Find where the given text appears and provide that cell's center as [x, y] coordinate. 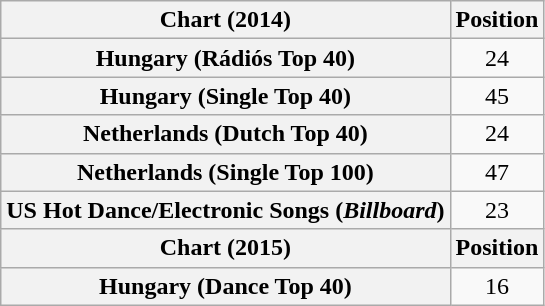
23 [497, 210]
47 [497, 172]
Hungary (Rádiós Top 40) [226, 58]
Netherlands (Single Top 100) [226, 172]
45 [497, 96]
16 [497, 286]
Chart (2015) [226, 248]
US Hot Dance/Electronic Songs (Billboard) [226, 210]
Hungary (Single Top 40) [226, 96]
Netherlands (Dutch Top 40) [226, 134]
Chart (2014) [226, 20]
Hungary (Dance Top 40) [226, 286]
